Return the (X, Y) coordinate for the center point of the cell that contains the specified text.  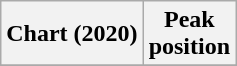
Peakposition (189, 34)
Chart (2020) (72, 34)
